Locate the cell with the specified text and output its [X, Y] center coordinate. 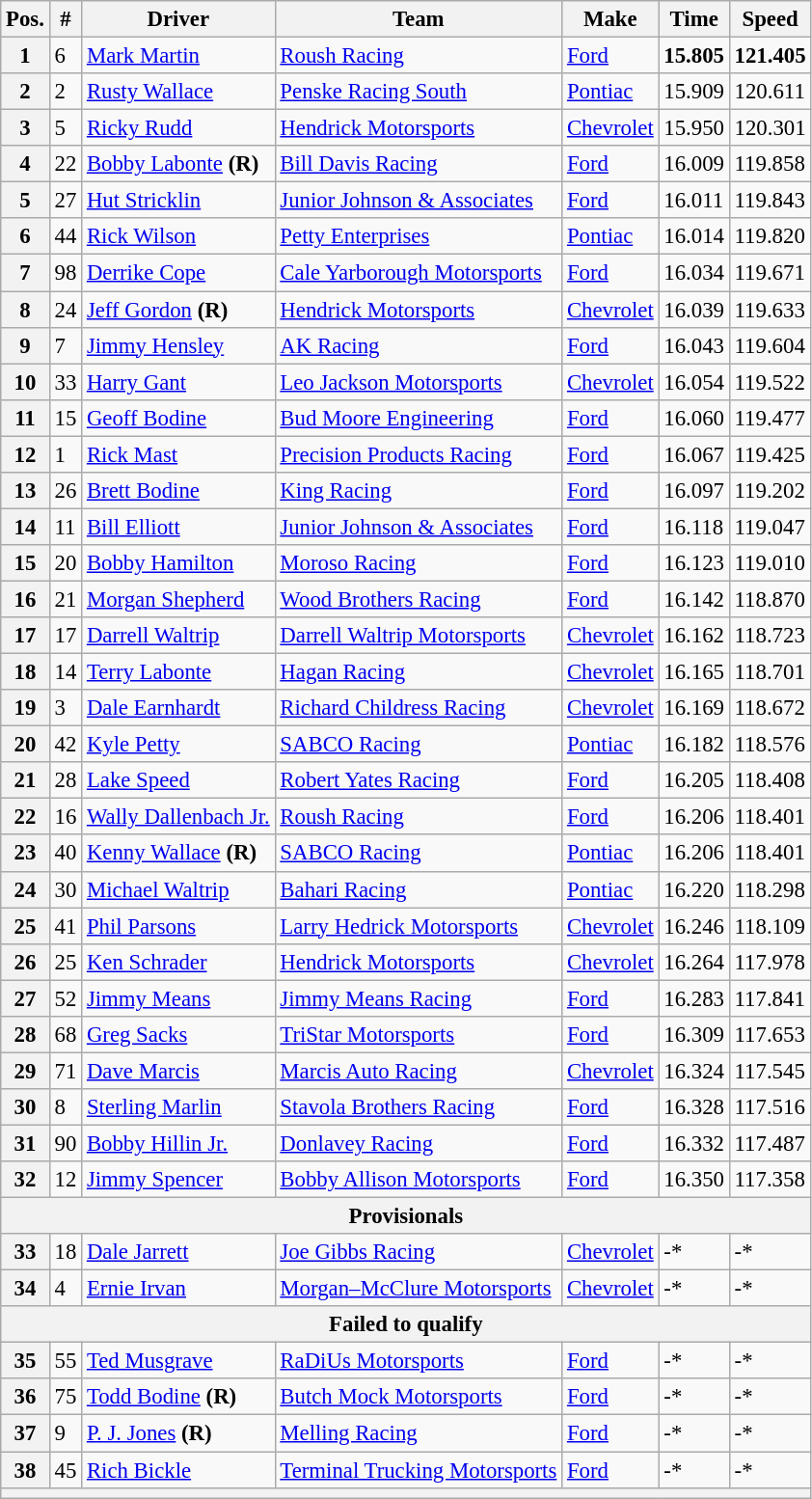
Moroso Racing [419, 563]
41 [66, 926]
16.067 [694, 454]
119.858 [770, 164]
119.671 [770, 273]
Leo Jackson Motorsports [419, 382]
Geoff Bodine [178, 418]
Bobby Allison Motorsports [419, 1180]
118.109 [770, 926]
117.978 [770, 962]
15.805 [694, 56]
Dave Marcis [178, 1071]
Team [419, 19]
Jimmy Spencer [178, 1180]
16.328 [694, 1107]
118.870 [770, 599]
Penske Racing South [419, 92]
Stavola Brothers Racing [419, 1107]
Jimmy Hensley [178, 345]
Todd Bodine (R) [178, 1398]
Greg Sacks [178, 1035]
37 [25, 1433]
16.123 [694, 563]
# [66, 19]
16.264 [694, 962]
Bobby Labonte (R) [178, 164]
40 [66, 854]
118.298 [770, 889]
Donlavey Racing [419, 1143]
16.060 [694, 418]
16.246 [694, 926]
119.047 [770, 527]
Sterling Marlin [178, 1107]
45 [66, 1470]
Ted Musgrave [178, 1361]
16.142 [694, 599]
15.950 [694, 128]
Bahari Racing [419, 889]
117.358 [770, 1180]
Bill Davis Racing [419, 164]
117.653 [770, 1035]
16.034 [694, 273]
16.220 [694, 889]
Rich Bickle [178, 1470]
Phil Parsons [178, 926]
119.633 [770, 310]
Mark Martin [178, 56]
36 [25, 1398]
119.477 [770, 418]
38 [25, 1470]
16.309 [694, 1035]
42 [66, 745]
Cale Yarborough Motorsports [419, 273]
Terminal Trucking Motorsports [419, 1470]
55 [66, 1361]
29 [25, 1071]
Robert Yates Racing [419, 780]
Kyle Petty [178, 745]
TriStar Motorsports [419, 1035]
Larry Hedrick Motorsports [419, 926]
Terry Labonte [178, 672]
Provisionals [406, 1216]
16.097 [694, 491]
16.169 [694, 708]
120.611 [770, 92]
Richard Childress Racing [419, 708]
Rick Mast [178, 454]
34 [25, 1289]
Hut Stricklin [178, 201]
68 [66, 1035]
117.545 [770, 1071]
Lake Speed [178, 780]
Wally Dallenbach Jr. [178, 817]
35 [25, 1361]
Bill Elliott [178, 527]
117.516 [770, 1107]
117.487 [770, 1143]
118.701 [770, 672]
RaDiUs Motorsports [419, 1361]
Darrell Waltrip [178, 636]
32 [25, 1180]
AK Racing [419, 345]
Jeff Gordon (R) [178, 310]
44 [66, 236]
Joe Gibbs Racing [419, 1252]
Brett Bodine [178, 491]
Make [610, 19]
Derrike Cope [178, 273]
118.723 [770, 636]
Bobby Hamilton [178, 563]
119.010 [770, 563]
13 [25, 491]
16.332 [694, 1143]
15.909 [694, 92]
Morgan–McClure Motorsports [419, 1289]
118.576 [770, 745]
23 [25, 854]
98 [66, 273]
16.324 [694, 1071]
Petty Enterprises [419, 236]
Driver [178, 19]
10 [25, 382]
16.039 [694, 310]
117.841 [770, 998]
75 [66, 1398]
Rick Wilson [178, 236]
Butch Mock Motorsports [419, 1398]
Failed to qualify [406, 1324]
16.118 [694, 527]
Harry Gant [178, 382]
16.182 [694, 745]
Morgan Shepherd [178, 599]
Darrell Waltrip Motorsports [419, 636]
16.011 [694, 201]
118.672 [770, 708]
120.301 [770, 128]
19 [25, 708]
Michael Waltrip [178, 889]
119.522 [770, 382]
Hagan Racing [419, 672]
119.604 [770, 345]
121.405 [770, 56]
119.843 [770, 201]
Jimmy Means [178, 998]
Marcis Auto Racing [419, 1071]
Dale Earnhardt [178, 708]
King Racing [419, 491]
71 [66, 1071]
16.043 [694, 345]
119.202 [770, 491]
16.009 [694, 164]
118.408 [770, 780]
Bobby Hillin Jr. [178, 1143]
16.165 [694, 672]
16.054 [694, 382]
52 [66, 998]
Melling Racing [419, 1433]
P. J. Jones (R) [178, 1433]
Rusty Wallace [178, 92]
16.283 [694, 998]
119.425 [770, 454]
16.350 [694, 1180]
Kenny Wallace (R) [178, 854]
Wood Brothers Racing [419, 599]
16.205 [694, 780]
Ernie Irvan [178, 1289]
Bud Moore Engineering [419, 418]
Pos. [25, 19]
90 [66, 1143]
Precision Products Racing [419, 454]
Speed [770, 19]
Ricky Rudd [178, 128]
Jimmy Means Racing [419, 998]
16.162 [694, 636]
31 [25, 1143]
Time [694, 19]
16.014 [694, 236]
Dale Jarrett [178, 1252]
Ken Schrader [178, 962]
119.820 [770, 236]
